Find where the given text appears and provide that cell's center as [x, y] coordinate. 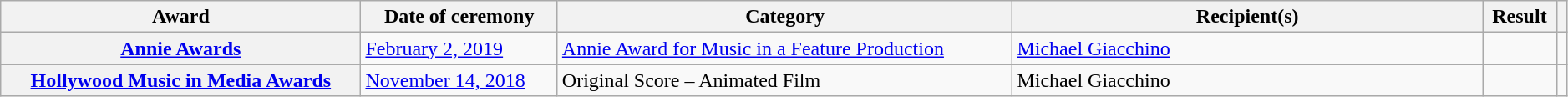
February 2, 2019 [459, 48]
Award [180, 17]
Date of ceremony [459, 17]
Result [1520, 17]
Hollywood Music in Media Awards [180, 80]
Annie Awards [180, 48]
Original Score – Animated Film [785, 80]
Annie Award for Music in a Feature Production [785, 48]
Category [785, 17]
November 14, 2018 [459, 80]
Recipient(s) [1248, 17]
